Search for the cell housing the specified text and yield its [x, y] center coordinate. 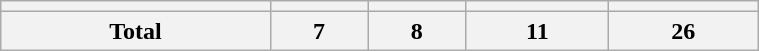
Total [136, 31]
26 [684, 31]
11 [538, 31]
7 [319, 31]
8 [417, 31]
